Search for the cell housing the specified text and yield its [x, y] center coordinate. 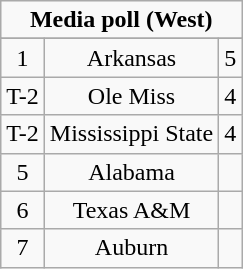
Texas A&M [131, 210]
1 [23, 58]
6 [23, 210]
Media poll (West) [122, 20]
Alabama [131, 172]
Arkansas [131, 58]
Ole Miss [131, 96]
Mississippi State [131, 134]
Auburn [131, 248]
7 [23, 248]
